Extract the (x, y) coordinate from the center of the cell holding the provided text.  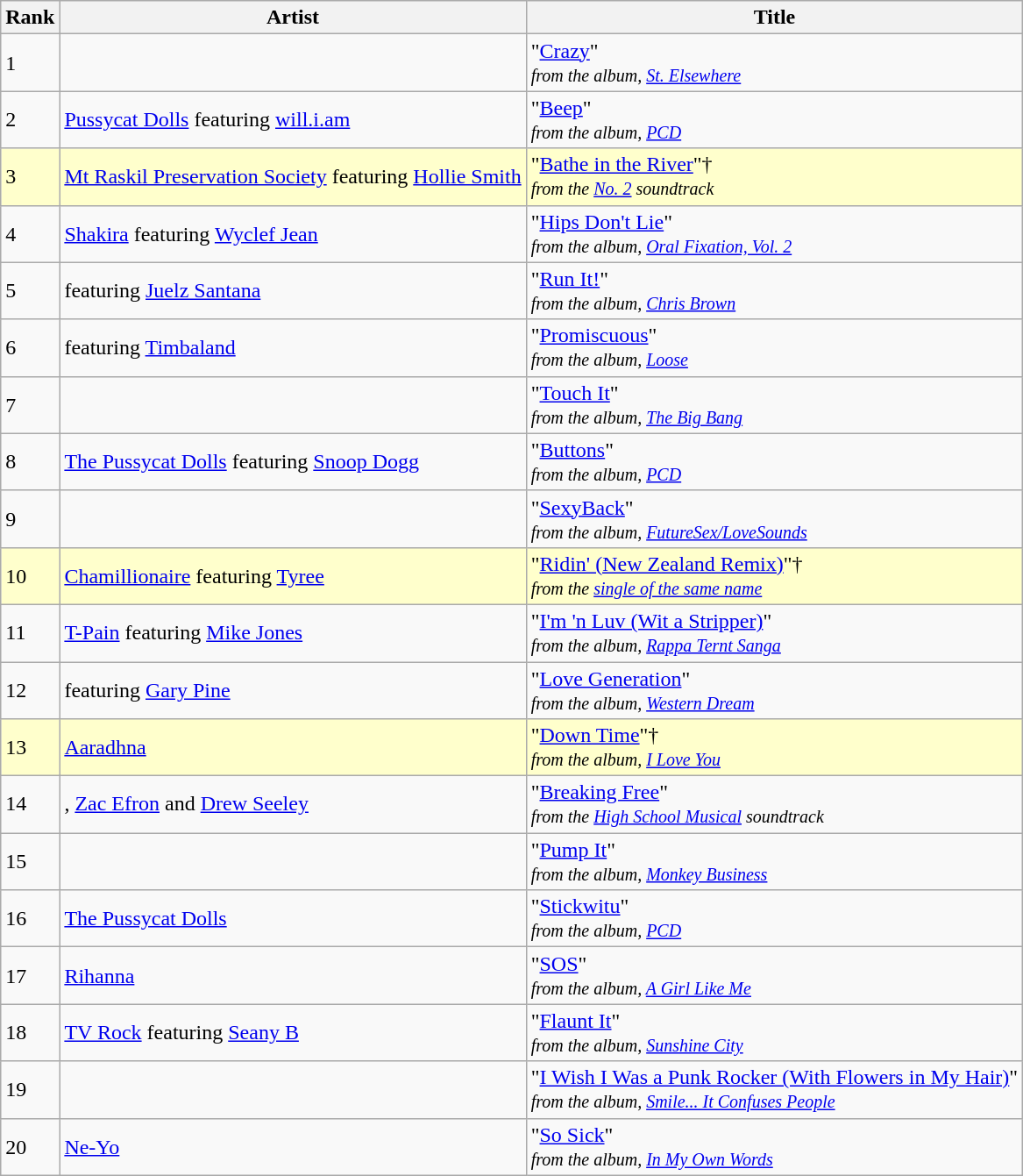
19 (30, 1089)
"I'm 'n Luv (Wit a Stripper)" from the album, Rappa Ternt Sanga (775, 633)
Title (775, 18)
Pussycat Dolls featuring will.i.am (293, 119)
"Stickwitu" from the album, PCD (775, 919)
12 (30, 689)
"Bathe in the River"† from the No. 2 soundtrack (775, 177)
T-Pain featuring Mike Jones (293, 633)
"I Wish I Was a Punk Rocker (With Flowers in My Hair)" from the album, Smile... It Confuses People (775, 1089)
Rank (30, 18)
1 (30, 63)
7 (30, 405)
"Buttons" from the album, PCD (775, 461)
featuring Timbaland (293, 347)
"Ridin' (New Zealand Remix)"† from the single of the same name (775, 575)
11 (30, 633)
"Touch It" from the album, The Big Bang (775, 405)
8 (30, 461)
"Hips Don't Lie" from the album, Oral Fixation, Vol. 2 (775, 233)
"SexyBack" from the album, FutureSex/LoveSounds (775, 519)
13 (30, 747)
"Love Generation" from the album, Western Dream (775, 689)
6 (30, 347)
2 (30, 119)
Shakira featuring Wyclef Jean (293, 233)
Artist (293, 18)
Aaradhna (293, 747)
"Flaunt It" from the album, Sunshine City (775, 1033)
"Pump It" from the album, Monkey Business (775, 861)
The Pussycat Dolls (293, 919)
Mt Raskil Preservation Society featuring Hollie Smith (293, 177)
"Breaking Free" from the High School Musical soundtrack (775, 805)
"So Sick" from the album, In My Own Words (775, 1147)
4 (30, 233)
featuring Gary Pine (293, 689)
"Promiscuous" from the album, Loose (775, 347)
TV Rock featuring Seany B (293, 1033)
9 (30, 519)
featuring Juelz Santana (293, 291)
"Beep" from the album, PCD (775, 119)
5 (30, 291)
The Pussycat Dolls featuring Snoop Dogg (293, 461)
17 (30, 975)
14 (30, 805)
"Run It!" from the album, Chris Brown (775, 291)
Ne-Yo (293, 1147)
3 (30, 177)
20 (30, 1147)
Chamillionaire featuring Tyree (293, 575)
Rihanna (293, 975)
16 (30, 919)
"Crazy" from the album, St. Elsewhere (775, 63)
10 (30, 575)
18 (30, 1033)
15 (30, 861)
"Down Time"† from the album, I Love You (775, 747)
, Zac Efron and Drew Seeley (293, 805)
"SOS" from the album, A Girl Like Me (775, 975)
